Detect which cell encompasses the target text, then output its (X, Y) center coordinate. 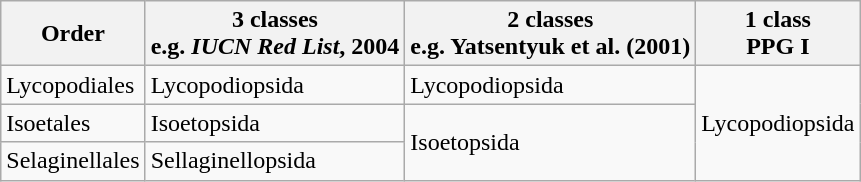
Selaginellales (73, 161)
1 classPPG I (778, 34)
2 classese.g. Yatsentyuk et al. (2001) (550, 34)
Isoetales (73, 123)
Sellaginellopsida (275, 161)
Lycopodiales (73, 85)
3 classese.g. IUCN Red List, 2004 (275, 34)
Order (73, 34)
